Detect which cell encompasses the target text, then output its (X, Y) center coordinate. 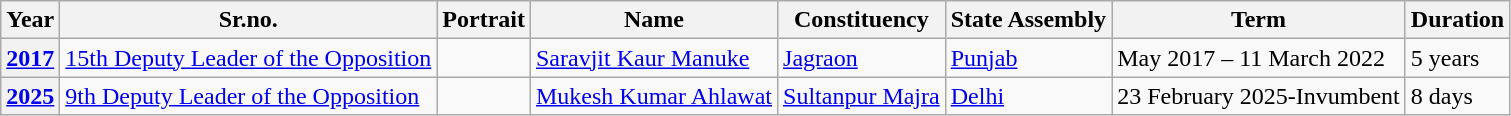
Constituency (862, 20)
23 February 2025-Invumbent (1259, 96)
Term (1259, 20)
2017 (30, 58)
Name (654, 20)
Mukesh Kumar Ahlawat (654, 96)
Portrait (484, 20)
Saravjit Kaur Manuke (654, 58)
9th Deputy Leader of the Opposition (248, 96)
Punjab (1028, 58)
8 days (1457, 96)
Duration (1457, 20)
Year (30, 20)
Sr.no. (248, 20)
State Assembly (1028, 20)
5 years (1457, 58)
May 2017 – 11 March 2022 (1259, 58)
15th Deputy Leader of the Opposition (248, 58)
Delhi (1028, 96)
Sultanpur Majra (862, 96)
2025 (30, 96)
Jagraon (862, 58)
